Provide the [x, y] coordinate of the cell's center where the given text is located.  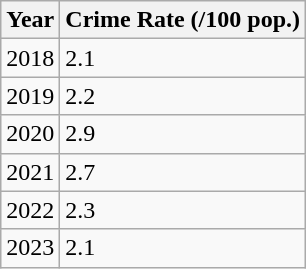
2021 [30, 172]
2.2 [183, 96]
2.7 [183, 172]
2.9 [183, 134]
2022 [30, 210]
2.3 [183, 210]
2019 [30, 96]
2018 [30, 58]
Year [30, 20]
2023 [30, 248]
2020 [30, 134]
Crime Rate (/100 pop.) [183, 20]
